Find where the given text appears and provide that cell's center as [X, Y] coordinate. 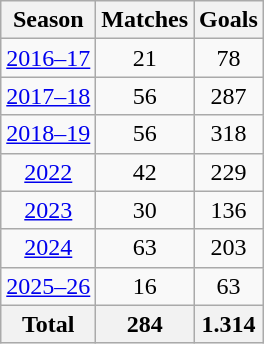
229 [229, 172]
Season [48, 20]
Matches [145, 20]
2016–17 [48, 58]
318 [229, 134]
Goals [229, 20]
21 [145, 58]
16 [145, 286]
2023 [48, 210]
203 [229, 248]
2025–26 [48, 286]
42 [145, 172]
30 [145, 210]
1.314 [229, 324]
2024 [48, 248]
287 [229, 96]
2017–18 [48, 96]
2022 [48, 172]
2018–19 [48, 134]
Total [48, 324]
284 [145, 324]
136 [229, 210]
78 [229, 58]
